For the text-containing cell, return its midpoint in [X, Y] coordinate format. 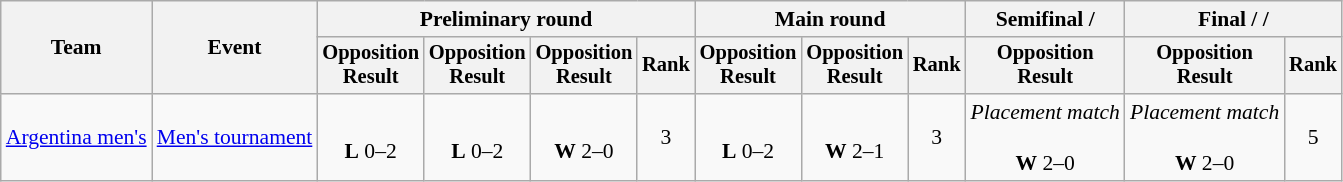
Men's tournament [235, 138]
Event [235, 48]
Semifinal / [1046, 19]
W 2–1 [854, 138]
Team [76, 48]
Argentina men's [76, 138]
Main round [830, 19]
Preliminary round [506, 19]
5 [1313, 138]
W 2–0 [584, 138]
Final / / [1234, 19]
